Pinpoint the cell where the given text exists, returning its (X, Y) midpoint coordinate. 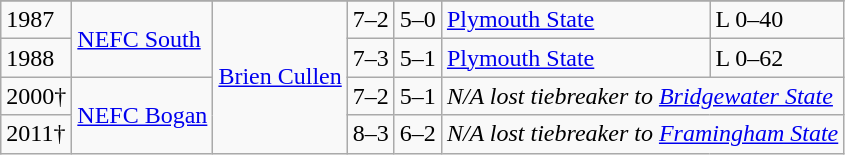
NEFC South (142, 39)
2000† (36, 96)
1987 (36, 20)
1988 (36, 58)
6–2 (418, 134)
2011† (36, 134)
NEFC Bogan (142, 115)
Brien Cullen (280, 77)
8–3 (370, 134)
L 0–62 (777, 58)
7–3 (370, 58)
N/A lost tiebreaker to Bridgewater State (642, 96)
L 0–40 (777, 20)
N/A lost tiebreaker to Framingham State (642, 134)
5–0 (418, 20)
